Capture the cell that displays the provided text and extract its (X, Y) central coordinate. 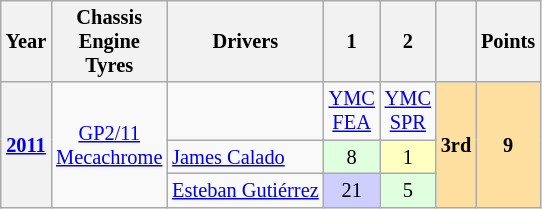
Esteban Gutiérrez (245, 190)
YMCFEA (352, 111)
ChassisEngineTyres (109, 41)
2011 (26, 144)
Drivers (245, 41)
Year (26, 41)
3rd (456, 144)
YMCSPR (408, 111)
21 (352, 190)
GP2/11Mecachrome (109, 144)
Points (508, 41)
8 (352, 157)
James Calado (245, 157)
2 (408, 41)
5 (408, 190)
9 (508, 144)
